Return [x, y] of the center of cell containing provided text 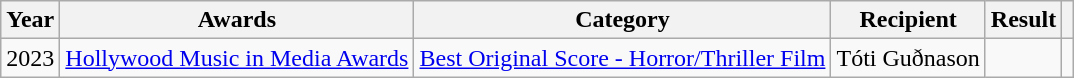
Hollywood Music in Media Awards [237, 58]
Category [622, 20]
Best Original Score - Horror/Thriller Film [622, 58]
Year [30, 20]
Awards [237, 20]
Tóti Guðnason [908, 58]
Recipient [908, 20]
Result [1023, 20]
2023 [30, 58]
